Find where the given text appears and provide that cell's center as (x, y) coordinate. 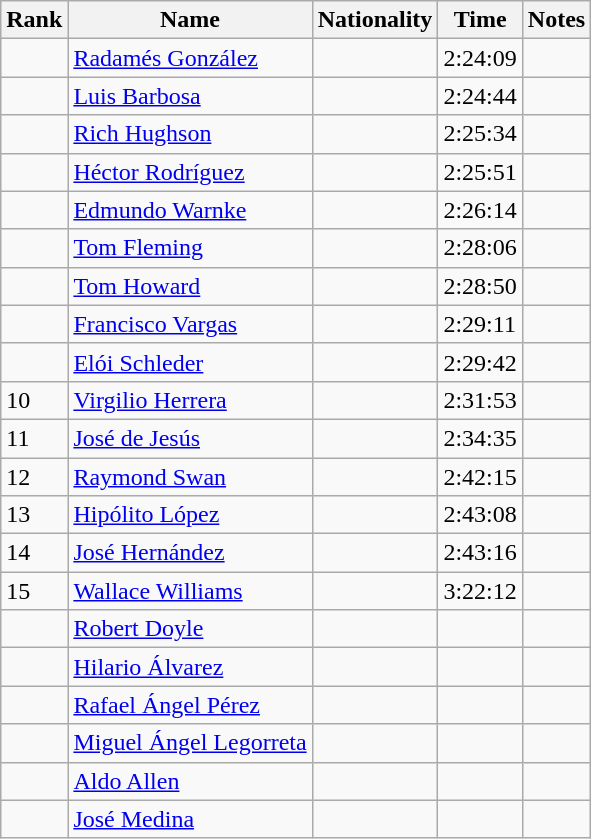
2:29:42 (480, 362)
Elói Schleder (190, 362)
Aldo Allen (190, 781)
2:29:11 (480, 324)
13 (34, 515)
2:28:50 (480, 286)
Virgilio Herrera (190, 400)
2:42:15 (480, 477)
3:22:12 (480, 591)
Francisco Vargas (190, 324)
Rank (34, 20)
Robert Doyle (190, 629)
José Hernández (190, 553)
Tom Howard (190, 286)
10 (34, 400)
2:34:35 (480, 438)
2:25:34 (480, 134)
12 (34, 477)
Radamés González (190, 58)
Raymond Swan (190, 477)
Tom Fleming (190, 248)
2:28:06 (480, 248)
11 (34, 438)
2:31:53 (480, 400)
15 (34, 591)
2:24:44 (480, 96)
2:26:14 (480, 210)
Miguel Ángel Legorreta (190, 743)
Wallace Williams (190, 591)
Time (480, 20)
Rich Hughson (190, 134)
Nationality (375, 20)
Edmundo Warnke (190, 210)
Hilario Álvarez (190, 667)
2:43:16 (480, 553)
Luis Barbosa (190, 96)
Notes (556, 20)
2:43:08 (480, 515)
2:25:51 (480, 172)
Héctor Rodríguez (190, 172)
Hipólito López (190, 515)
Rafael Ángel Pérez (190, 705)
José Medina (190, 819)
14 (34, 553)
2:24:09 (480, 58)
Name (190, 20)
José de Jesús (190, 438)
